Provide the [x, y] coordinate of the cell's center where the given text is located.  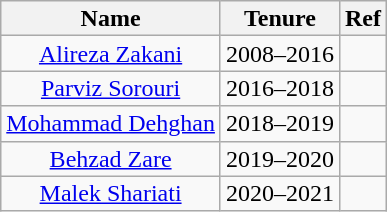
2016–2018 [280, 88]
Tenure [280, 18]
Alireza Zakani [111, 54]
2008–2016 [280, 54]
Ref [362, 18]
Mohammad Dehghan [111, 124]
Malek Shariati [111, 194]
Name [111, 18]
2018–2019 [280, 124]
2020–2021 [280, 194]
Behzad Zare [111, 158]
2019–2020 [280, 158]
Parviz Sorouri [111, 88]
